Determine the (X, Y) coordinate at the center of the cell enclosing the given text.  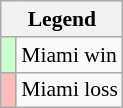
Miami win (70, 55)
Legend (62, 19)
Miami loss (70, 90)
